Return the [X, Y] coordinate for the center point of the cell that contains the specified text.  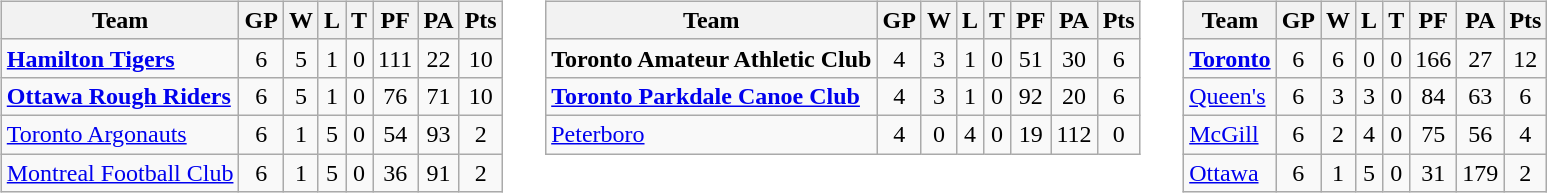
93 [438, 134]
Ottawa [1230, 173]
McGill [1230, 134]
Montreal Football Club [120, 173]
31 [1434, 173]
76 [396, 96]
112 [1074, 134]
20 [1074, 96]
91 [438, 173]
Queen's [1230, 96]
63 [1480, 96]
Peterboro [712, 134]
179 [1480, 173]
36 [396, 173]
Toronto [1230, 58]
Toronto Argonauts [120, 134]
71 [438, 96]
166 [1434, 58]
27 [1480, 58]
54 [396, 134]
12 [1526, 58]
75 [1434, 134]
92 [1031, 96]
19 [1031, 134]
Toronto Parkdale Canoe Club [712, 96]
Hamilton Tigers [120, 58]
56 [1480, 134]
111 [396, 58]
84 [1434, 96]
Ottawa Rough Riders [120, 96]
51 [1031, 58]
30 [1074, 58]
22 [438, 58]
Toronto Amateur Athletic Club [712, 58]
